Detect which cell encompasses the target text, then output its [X, Y] center coordinate. 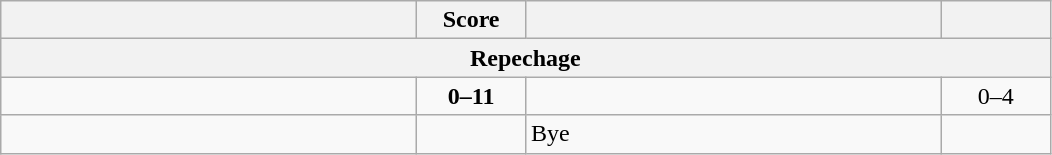
Bye [733, 134]
Score [472, 20]
0–4 [996, 96]
0–11 [472, 96]
Repechage [526, 58]
